Identify which cell holds the provided text, then report its [x, y] central coordinate. 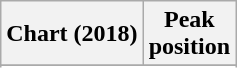
Peak position [189, 34]
Chart (2018) [72, 34]
